For the text-containing cell, return its midpoint in (x, y) coordinate format. 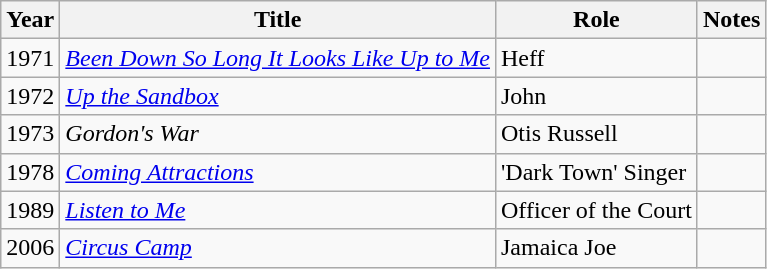
Listen to Me (278, 210)
1971 (30, 58)
Up the Sandbox (278, 96)
Officer of the Court (596, 210)
Coming Attractions (278, 172)
'Dark Town' Singer (596, 172)
1989 (30, 210)
Circus Camp (278, 248)
Heff (596, 58)
John (596, 96)
Title (278, 20)
1973 (30, 134)
Gordon's War (278, 134)
Role (596, 20)
Otis Russell (596, 134)
Notes (731, 20)
Year (30, 20)
Jamaica Joe (596, 248)
2006 (30, 248)
Been Down So Long It Looks Like Up to Me (278, 58)
1972 (30, 96)
1978 (30, 172)
